Determine the (x, y) coordinate at the center of the cell enclosing the given text.  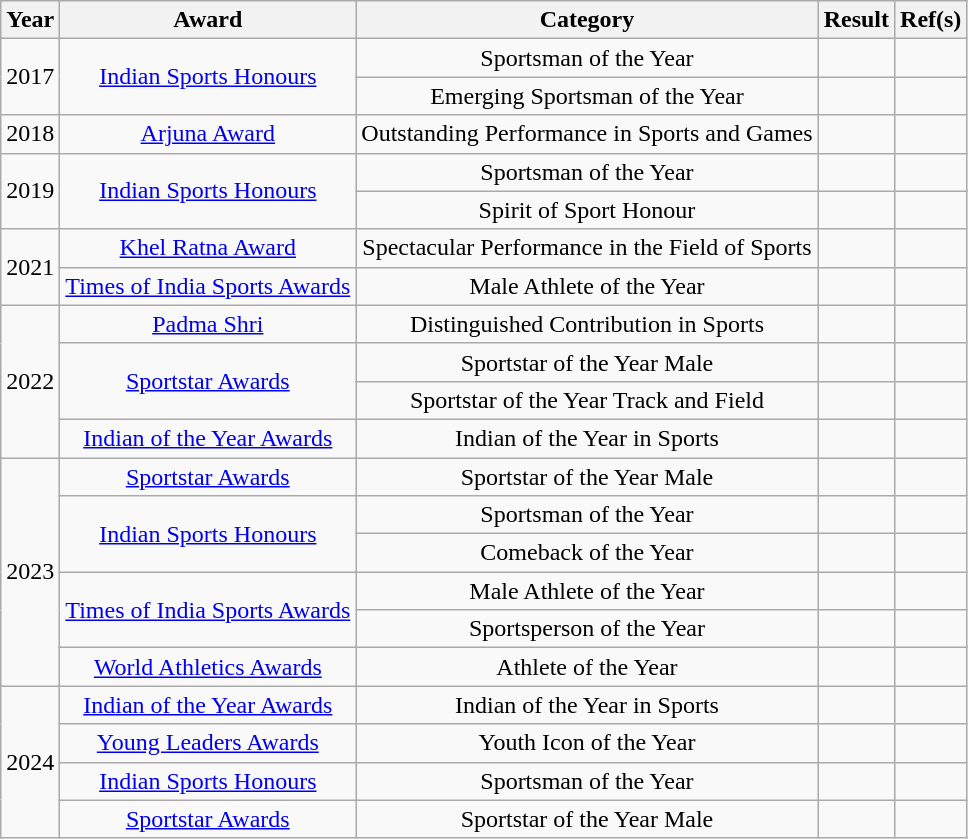
Athlete of the Year (587, 667)
Ref(s) (931, 20)
Category (587, 20)
Spectacular Performance in the Field of Sports (587, 248)
2017 (30, 77)
Result (856, 20)
2019 (30, 191)
Year (30, 20)
Sportstar of the Year Track and Field (587, 400)
2024 (30, 762)
Spirit of Sport Honour (587, 210)
Emerging Sportsman of the Year (587, 96)
Youth Icon of the Year (587, 743)
Khel Ratna Award (208, 248)
World Athletics Awards (208, 667)
2023 (30, 572)
Award (208, 20)
2022 (30, 381)
2021 (30, 267)
Young Leaders Awards (208, 743)
2018 (30, 134)
Distinguished Contribution in Sports (587, 324)
Arjuna Award (208, 134)
Padma Shri (208, 324)
Sportsperson of the Year (587, 629)
Comeback of the Year (587, 553)
Outstanding Performance in Sports and Games (587, 134)
